Locate the cell with the specified text and output its [x, y] center coordinate. 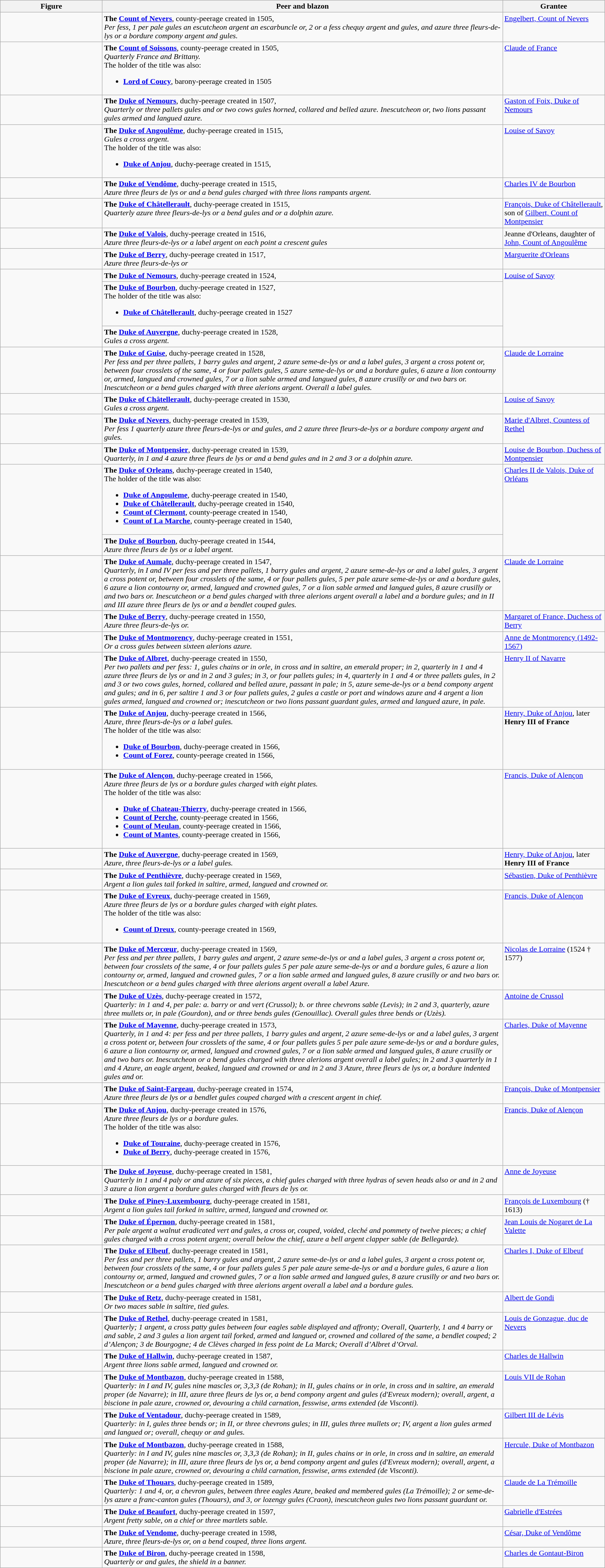
The Duke of Vendôme, duchy-peerage created in 1515,Azure three fleurs de lys or and a bend gules charged with three lions rampants argent. [302, 188]
Charles II de Valois, Duke of Orléans [554, 510]
The Duke of Bourbon, duchy-peerage created in 1544,Azure three fleurs de lys or a label argent. [302, 545]
Charles, Duke of Mayenne [554, 1051]
César, Duke of Vendôme [554, 1536]
Nicolas de Lorraine (1524 † 1577) [554, 966]
Grantee [554, 6]
Hercule, Duke of Montbazon [554, 1457]
Louis de Gonzague, duc de Nevers [554, 1331]
Figure [51, 6]
The Duke of Berry, duchy-peerage created in 1550,Azure three fleurs-de-lys or. [302, 621]
Anne de Joyeuse [554, 1180]
Gabrielle d'Estrées [554, 1516]
Claude of France [554, 68]
Jeanne d'Orleans, daughter of John, Count of Angoulême [554, 238]
Peer and blazon [302, 6]
The Duke of Piney-Luxembourg, duchy-peerage created in 1581,Argent a lion gules tail forked in saltire, armed, langued and crowned or. [302, 1205]
The Duke of Penthièvre, duchy-peerage created in 1569,Argent a lion gules tail forked in saltire, armed, langued and crowned or. [302, 880]
François, Duke of Montpensier [554, 1093]
The Duke of Berry, duchy-peerage created in 1517,Azure three fleurs-de-lys or [302, 259]
Gaston of Foix, Duke of Nemours [554, 110]
The Duke of Châtellerault, duchy-peerage created in 1515,Quarterly azure three fleurs-de-lys or a bend gules and or a dolphin azure. [302, 213]
Charles de Hallwin [554, 1360]
The Duke of Retz, duchy-peerage created in 1581,Or two maces sable in saltire, tied gules. [302, 1302]
Louis VII de Rohan [554, 1390]
Claude de La Trémoille [554, 1491]
The Duke of Hallwin, duchy-peerage created in 1587,Argent three lions sable armed, langued and crowned or. [302, 1360]
Charles de Gontaut-Biron [554, 1557]
The Duke of Bourbon, duchy-peerage created in 1527,The holder of the title was also:Duke of Châtellerault, duchy-peerage created in 1527 [302, 304]
Antoine de Crussol [554, 1005]
Gilbert III de Lévis [554, 1424]
Albert de Gondi [554, 1302]
Louise de Bourbon, Duchess of Montpensier [554, 454]
The Duke of Beaufort, duchy-peerage created in 1597,Argent fretty sable, on a chief or three martlets sable. [302, 1516]
François, Duke of Châtellerault, son of Gilbert, Count of Montpensier [554, 213]
François de Luxembourg († 1613) [554, 1205]
The Duke of Châtellerault, duchy-peerage created in 1530,Gules a cross argent. [302, 404]
The Duke of Nemours, duchy-peerage created in 1524, [302, 275]
Margaret of France, Duchess of Berry [554, 621]
Anne de Montmorency (1492-1567) [554, 642]
The Duke of Auvergne, duchy-peerage created in 1528,Gules a cross argent. [302, 336]
Charles IV de Bourbon [554, 188]
Jean Louis de Nogaret de La Valette [554, 1230]
Engelbert, Count of Nevers [554, 27]
Charles I, Duke of Elbeuf [554, 1268]
The Duke of Auvergne, duchy-peerage created in 1569,Azure, three fleurs-de-lys or a label gules. [302, 858]
Marie d'Albret, Countess of Rethel [554, 429]
The Duke of Valois, duchy-peerage created in 1516,Azure three fleurs-de-lys or a label argent on each point a crescent gules [302, 238]
Marguerite d'Orleans [554, 259]
The Duke of Vendome, duchy-peerage created in 1598,Azure, three fleurs-de-lys or, on a bend couped, three lions argent. [302, 1536]
Henry II of Navarre [554, 680]
The Duke of Saint-Fargeau, duchy-peerage created in 1574,Azure three fleurs de lys or a bendlet gules couped charged with a crescent argent in chief. [302, 1093]
The Duke of Biron, duchy-peerage created in 1598,Quarterly or and gules, the shield in a banner. [302, 1557]
The Duke of Montmorency, duchy-peerage created in 1551,Or a cross gules between sixteen alerions azure. [302, 642]
Sébastien, Duke of Penthièvre [554, 880]
